Pinpoint the cell where the given text exists, returning its [X, Y] midpoint coordinate. 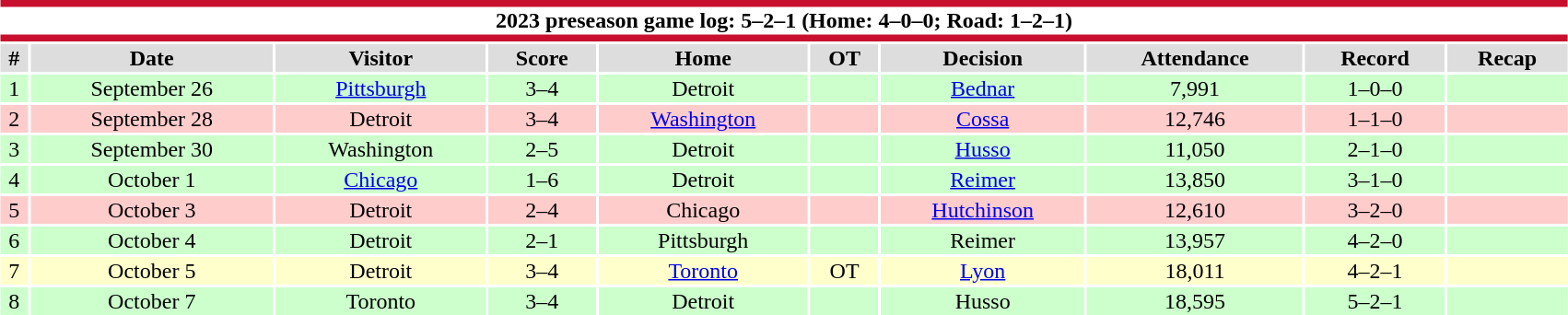
Lyon [982, 271]
5 [15, 210]
2–1 [542, 240]
18,595 [1195, 301]
7 [15, 271]
1–0–0 [1375, 88]
12,746 [1195, 119]
Date [152, 58]
3 [15, 149]
12,610 [1195, 210]
Record [1375, 58]
4–2–1 [1375, 271]
3–1–0 [1375, 180]
# [15, 58]
October 4 [152, 240]
Home [703, 58]
October 1 [152, 180]
Recap [1507, 58]
4 [15, 180]
13,957 [1195, 240]
4–2–0 [1375, 240]
Hutchinson [982, 210]
1 [15, 88]
September 30 [152, 149]
September 26 [152, 88]
11,050 [1195, 149]
13,850 [1195, 180]
1–1–0 [1375, 119]
3–2–0 [1375, 210]
5–2–1 [1375, 301]
2–4 [542, 210]
October 7 [152, 301]
2 [15, 119]
1–6 [542, 180]
Attendance [1195, 58]
2–5 [542, 149]
2–1–0 [1375, 149]
Bednar [982, 88]
2023 preseason game log: 5–2–1 (Home: 4–0–0; Road: 1–2–1) [784, 20]
October 5 [152, 271]
September 28 [152, 119]
18,011 [1195, 271]
October 3 [152, 210]
Cossa [982, 119]
8 [15, 301]
7,991 [1195, 88]
Visitor [381, 58]
Decision [982, 58]
6 [15, 240]
Score [542, 58]
